Capture the cell that displays the provided text and extract its (x, y) central coordinate. 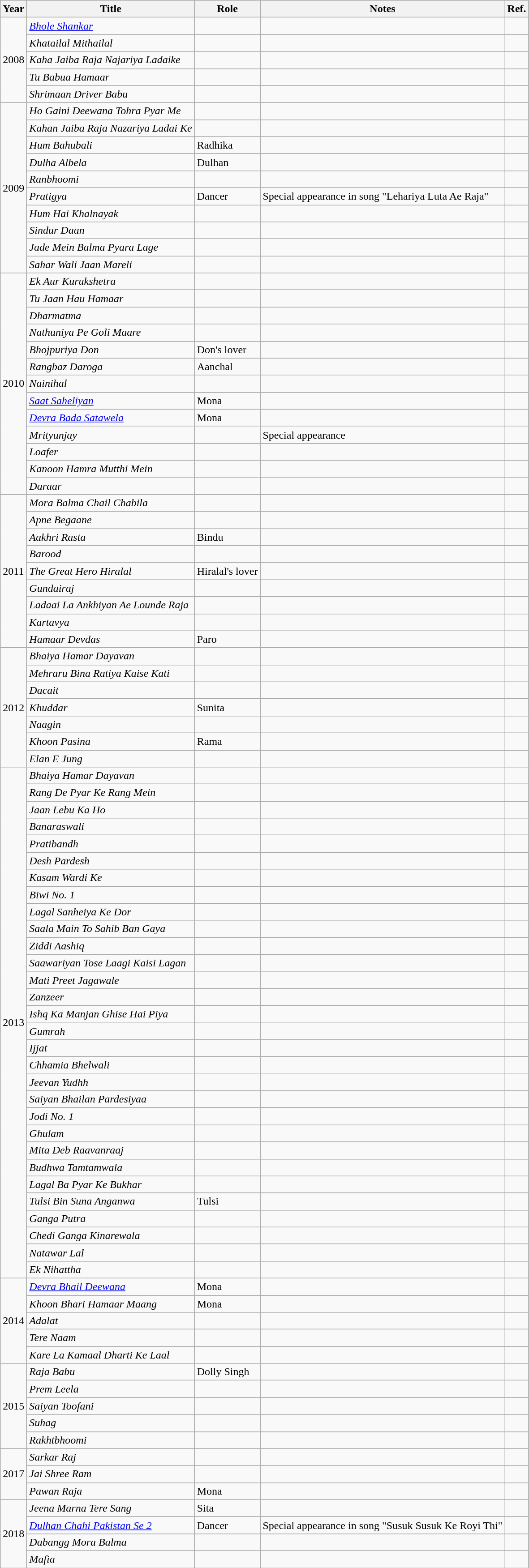
Jeena Marna Tere Sang (111, 1508)
Rakhtbhoomi (111, 1440)
Dabangg Mora Balma (111, 1542)
Ganga Putra (111, 1218)
Dulhan Chahi Pakistan Se 2 (111, 1525)
Sunita (228, 707)
Aanchal (228, 367)
Banaraswali (111, 827)
Elan E Jung (111, 759)
Rang De Pyar Ke Rang Mein (111, 793)
2015 (13, 1406)
Tu Jaan Hau Hamaar (111, 299)
Mora Balma Chail Chabila (111, 503)
2008 (13, 60)
Nathuniya Pe Goli Maare (111, 333)
Jade Mein Balma Pyara Lage (111, 248)
Bhojpuriya Don (111, 350)
Mehraru Bina Ratiya Kaise Kati (111, 673)
Bhole Shankar (111, 26)
Lagal Sanheiya Ke Dor (111, 912)
Ziddi Aashiq (111, 946)
Sita (228, 1508)
Tulsi (228, 1201)
Tu Babua Hamaar (111, 77)
Shrimaan Driver Babu (111, 94)
Special appearance in song "Susuk Susuk Ke Royi Thi" (383, 1525)
Don's lover (228, 350)
Nainihal (111, 384)
Saala Main To Sahib Ban Gaya (111, 929)
Sarkar Raj (111, 1457)
Tere Naam (111, 1338)
Saat Saheliyan (111, 401)
Special appearance in song "Lehariya Luta Ae Raja" (383, 196)
Ho Gaini Deewana Tohra Pyar Me (111, 111)
Rangbaz Daroga (111, 367)
Notes (383, 9)
Desh Pardesh (111, 861)
Hamaar Devdas (111, 639)
Aakhri Rasta (111, 537)
2017 (13, 1474)
Jaan Lebu Ka Ho (111, 810)
Dacait (111, 690)
Kahan Jaiba Raja Nazariya Ladai Ke (111, 128)
Paro (228, 639)
Gundairaj (111, 588)
2009 (13, 188)
Dharmatma (111, 316)
2010 (13, 384)
Mati Preet Jagawale (111, 980)
Loafer (111, 452)
Kaha Jaiba Raja Najariya Ladaike (111, 60)
Mafia (111, 1559)
Ghulam (111, 1133)
Apne Begaane (111, 520)
Dolly Singh (228, 1372)
Bindu (228, 537)
Jeevan Yudhh (111, 1082)
Hiralal's lover (228, 571)
Jai Shree Ram (111, 1474)
Saiyan Toofani (111, 1406)
Sahar Wali Jaan Mareli (111, 265)
Raja Babu (111, 1372)
Title (111, 9)
Khatailal Mithailal (111, 43)
Saiyan Bhailan Pardesiyaa (111, 1099)
Natawar Lal (111, 1252)
Hum Hai Khalnayak (111, 214)
Pratibandh (111, 844)
Tulsi Bin Suna Anganwa (111, 1201)
Kanoon Hamra Mutthi Mein (111, 469)
Ref. (517, 9)
Gumrah (111, 1031)
Ladaai La Ankhiyan Ae Lounde Raja (111, 605)
2012 (13, 707)
Ek Aur Kurukshetra (111, 282)
Biwi No. 1 (111, 895)
Chedi Ganga Kinarewala (111, 1235)
Naagin (111, 724)
2013 (13, 1023)
Chhamia Bhelwali (111, 1065)
Prem Leela (111, 1389)
Kasam Wardi Ke (111, 878)
Jodi No. 1 (111, 1116)
Zanzeer (111, 997)
Dulhan (228, 162)
Ranbhoomi (111, 179)
Year (13, 9)
Saawariyan Tose Laagi Kaisi Lagan (111, 963)
Pawan Raja (111, 1491)
Mrityunjay (111, 435)
Khuddar (111, 707)
Ek Nihattha (111, 1269)
Radhika (228, 145)
Devra Bada Satawela (111, 418)
Daraar (111, 486)
Special appearance (383, 435)
Ijjat (111, 1048)
Khoon Pasina (111, 741)
Hum Bahubali (111, 145)
Role (228, 9)
2018 (13, 1534)
Khoon Bhari Hamaar Maang (111, 1304)
2011 (13, 571)
Lagal Ba Pyar Ke Bukhar (111, 1184)
Pratigya (111, 196)
Budhwa Tamtamwala (111, 1167)
Ishq Ka Manjan Ghise Hai Piya (111, 1014)
Rama (228, 741)
Barood (111, 554)
Adalat (111, 1321)
Kare La Kamaal Dharti Ke Laal (111, 1355)
Sindur Daan (111, 231)
Dulha Albela (111, 162)
Suhag (111, 1423)
The Great Hero Hiralal (111, 571)
Devra Bhail Deewana (111, 1286)
Mita Deb Raavanraaj (111, 1150)
2014 (13, 1320)
Kartavya (111, 622)
